Return the (X, Y) coordinate for the center point of the cell that contains the specified text.  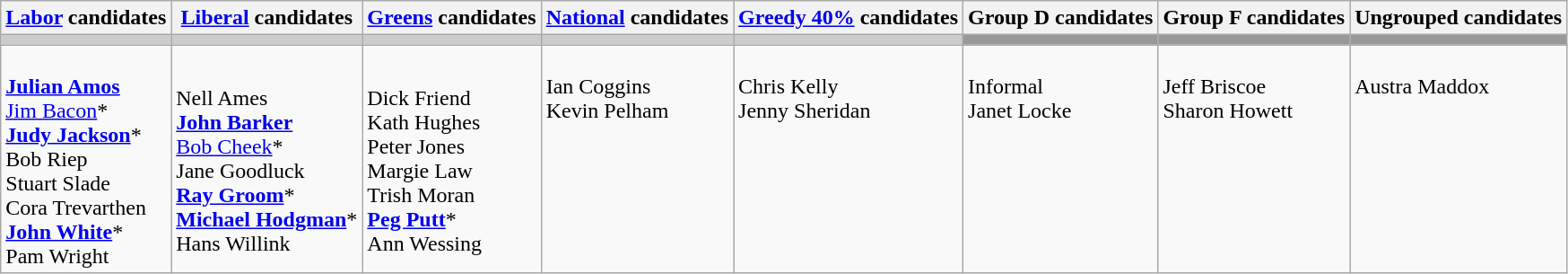
Greens candidates (452, 18)
Greedy 40% candidates (849, 18)
Nell Ames John Barker Bob Cheek* Jane Goodluck Ray Groom* Michael Hodgman* Hans Willink (267, 159)
Ungrouped candidates (1459, 18)
Group F candidates (1254, 18)
Liberal candidates (267, 18)
Labor candidates (86, 18)
Julian Amos Jim Bacon* Judy Jackson* Bob Riep Stuart Slade Cora Trevarthen John White* Pam Wright (86, 159)
Austra Maddox (1459, 159)
Dick Friend Kath Hughes Peter Jones Margie Law Trish Moran Peg Putt* Ann Wessing (452, 159)
Chris Kelly Jenny Sheridan (849, 159)
Informal Janet Locke (1060, 159)
National candidates (637, 18)
Group D candidates (1060, 18)
Ian Coggins Kevin Pelham (637, 159)
Jeff Briscoe Sharon Howett (1254, 159)
